Return the [x, y] coordinate for the center point of the cell that contains the specified text.  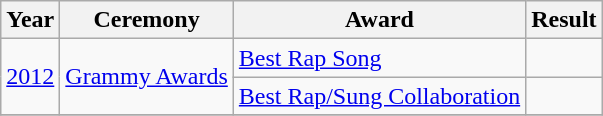
Year [30, 20]
Award [379, 20]
Best Rap Song [379, 58]
Grammy Awards [147, 77]
Best Rap/Sung Collaboration [379, 96]
Result [564, 20]
2012 [30, 77]
Ceremony [147, 20]
